Scan for the cell matching the given text and deliver its (x, y) coordinate at center. 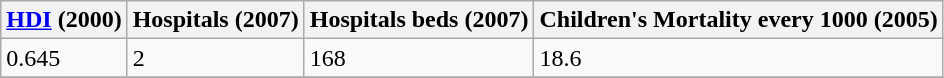
0.645 (64, 58)
2 (216, 58)
Hospitals beds (2007) (419, 20)
HDI (2000) (64, 20)
168 (419, 58)
18.6 (738, 58)
Hospitals (2007) (216, 20)
Children's Mortality every 1000 (2005) (738, 20)
